Scan for the cell matching the given text and deliver its (x, y) coordinate at center. 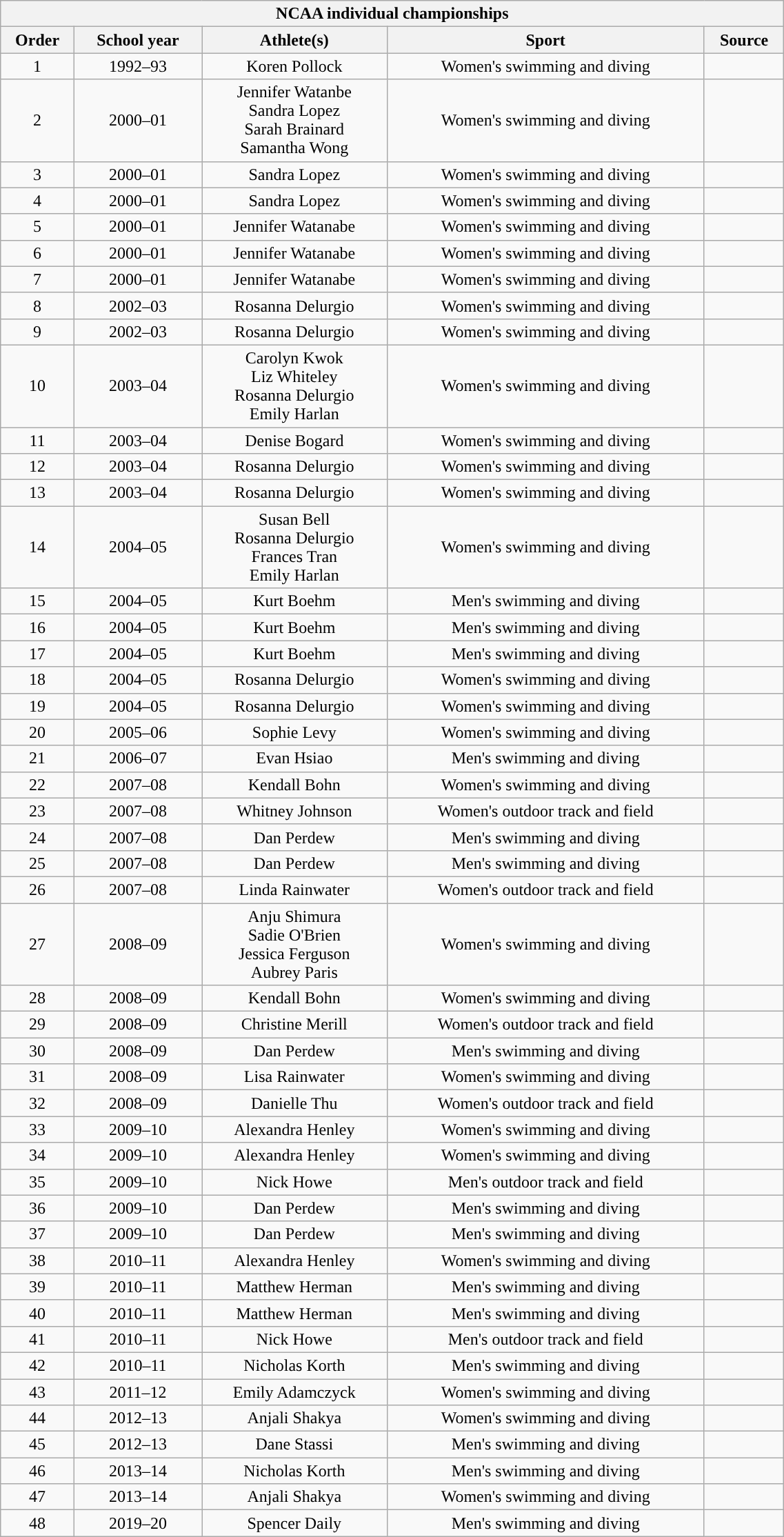
36 (37, 1208)
2019–20 (138, 1523)
7 (37, 279)
3 (37, 174)
6 (37, 253)
24 (37, 837)
5 (37, 227)
22 (37, 785)
NCAA individual championships (392, 14)
2 (37, 120)
30 (37, 1051)
Jennifer WatanbeSandra LopezSarah BrainardSamantha Wong (294, 120)
2005–06 (138, 732)
Source (744, 40)
Koren Pollock (294, 66)
Linda Rainwater (294, 890)
18 (37, 680)
28 (37, 998)
10 (37, 386)
2011–12 (138, 1392)
40 (37, 1313)
Order (37, 40)
1 (37, 66)
34 (37, 1156)
35 (37, 1182)
43 (37, 1392)
Christine Merill (294, 1025)
21 (37, 759)
Athlete(s) (294, 40)
19 (37, 706)
33 (37, 1129)
38 (37, 1260)
1992–93 (138, 66)
Spencer Daily (294, 1523)
44 (37, 1418)
32 (37, 1103)
Sophie Levy (294, 732)
15 (37, 601)
Whitney Johnson (294, 811)
45 (37, 1445)
37 (37, 1234)
13 (37, 493)
Anju ShimuraSadie O'BrienJessica FergusonAubrey Paris (294, 945)
4 (37, 201)
Evan Hsiao (294, 759)
Danielle Thu (294, 1103)
48 (37, 1523)
41 (37, 1339)
Denise Bogard (294, 441)
Sport (545, 40)
2006–07 (138, 759)
Carolyn KwokLiz WhiteleyRosanna DelurgioEmily Harlan (294, 386)
27 (37, 945)
12 (37, 467)
14 (37, 548)
11 (37, 441)
Lisa Rainwater (294, 1077)
23 (37, 811)
42 (37, 1365)
47 (37, 1497)
Susan BellRosanna DelurgioFrances TranEmily Harlan (294, 548)
9 (37, 332)
29 (37, 1025)
20 (37, 732)
26 (37, 890)
17 (37, 654)
Dane Stassi (294, 1445)
39 (37, 1287)
8 (37, 305)
Emily Adamczyck (294, 1392)
31 (37, 1077)
School year (138, 40)
46 (37, 1471)
25 (37, 863)
16 (37, 627)
